Extract the (X, Y) coordinate from the center of the cell holding the provided text.  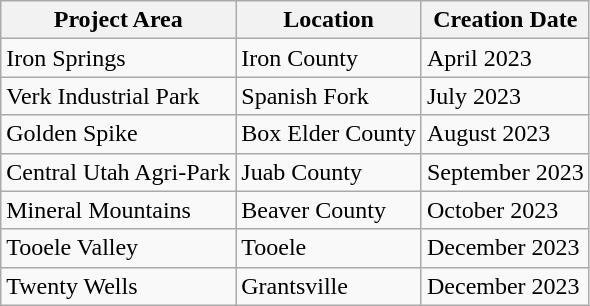
August 2023 (505, 134)
July 2023 (505, 96)
Tooele Valley (118, 248)
Box Elder County (329, 134)
Grantsville (329, 286)
Location (329, 20)
Project Area (118, 20)
Creation Date (505, 20)
April 2023 (505, 58)
Spanish Fork (329, 96)
Golden Spike (118, 134)
Mineral Mountains (118, 210)
Tooele (329, 248)
Juab County (329, 172)
Iron Springs (118, 58)
Verk Industrial Park (118, 96)
October 2023 (505, 210)
Twenty Wells (118, 286)
Beaver County (329, 210)
Iron County (329, 58)
Central Utah Agri-Park (118, 172)
September 2023 (505, 172)
